Return the [X, Y] coordinate for the center point of the cell that contains the specified text.  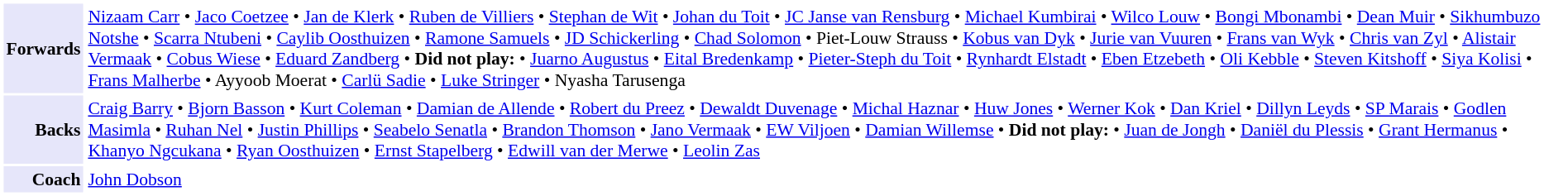
Backs [43, 130]
John Dobson [825, 179]
Forwards [43, 48]
Coach [43, 179]
